For the text-containing cell, return its midpoint in (X, Y) coordinate format. 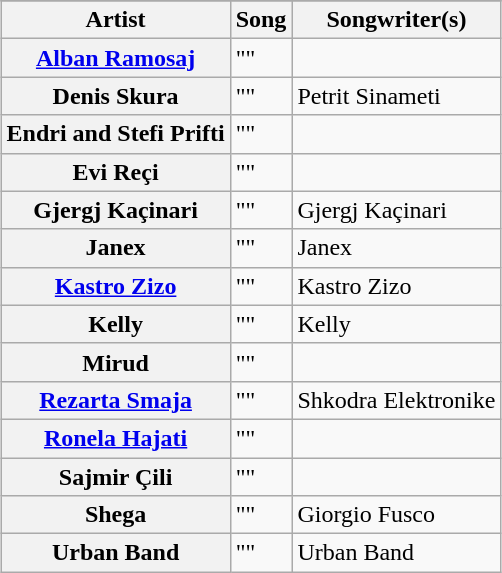
Shkodra Elektronike (396, 400)
Sajmir Çili (116, 477)
Denis Skura (116, 96)
Alban Ramosaj (116, 58)
Evi Reçi (116, 172)
Artist (116, 20)
Rezarta Smaja (116, 400)
Endri and Stefi Prifti (116, 134)
Ronela Hajati (116, 438)
Giorgio Fusco (396, 515)
Petrit Sinameti (396, 96)
Song (261, 20)
Songwriter(s) (396, 20)
Shega (116, 515)
Mirud (116, 362)
